Extract the (x, y) coordinate from the center of the cell holding the provided text.  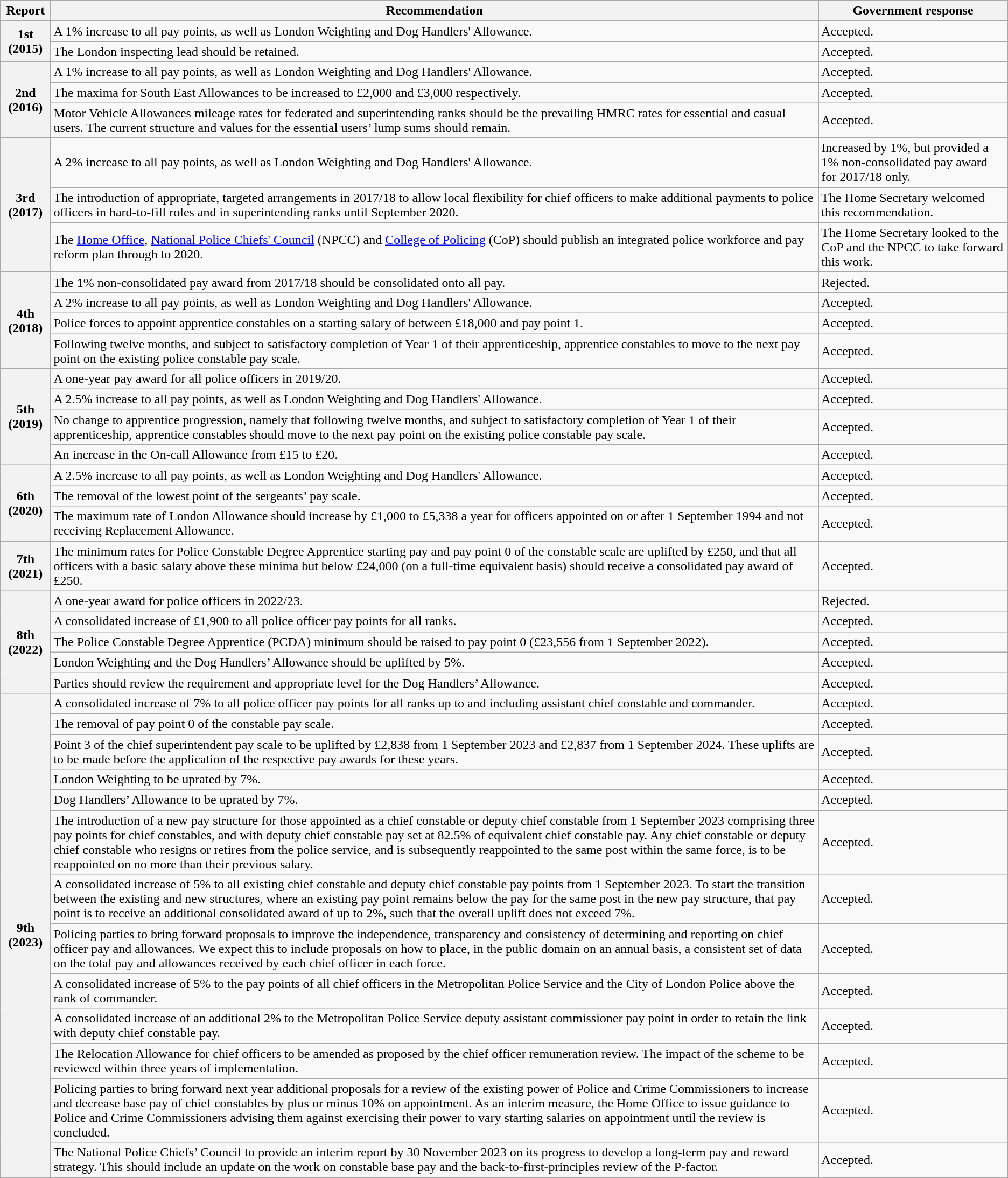
Dog Handlers’ Allowance to be uprated by 7%. (435, 800)
The London inspecting lead should be retained. (435, 52)
Report (26, 11)
The Home Secretary looked to the CoP and the NPCC to take forward this work. (913, 247)
Police forces to appoint apprentice constables on a starting salary of between £18,000 and pay point 1. (435, 323)
Government response (913, 11)
The removal of the lowest point of the sergeants’ pay scale. (435, 496)
The Home Secretary welcomed this recommendation. (913, 205)
A one-year award for police officers in 2022/23. (435, 601)
The maxima for South East Allowances to be increased to £2,000 and £3,000 respectively. (435, 93)
7th (2021) (26, 566)
A one-year pay award for all police officers in 2019/20. (435, 379)
9th (2023) (26, 935)
The 1% non-consolidated pay award from 2017/18 should be consolidated onto all pay. (435, 282)
The Police Constable Degree Apprentice (PCDA) minimum should be raised to pay point 0 (£23,556 from 1 September 2022). (435, 642)
Parties should review the requirement and appropriate level for the Dog Handlers’ Allowance. (435, 683)
6th (2020) (26, 503)
London Weighting and the Dog Handlers’ Allowance should be uplifted by 5%. (435, 662)
A consolidated increase of £1,900 to all police officer pay points for all ranks. (435, 621)
An increase in the On-call Allowance from £15 to £20. (435, 455)
5th (2019) (26, 417)
3rd (2017) (26, 205)
A consolidated increase of 7% to all police officer pay points for all ranks up to and including assistant chief constable and commander. (435, 703)
Recommendation (435, 11)
4th (2018) (26, 320)
Increased by 1%, but provided a 1% non-consolidated pay award for 2017/18 only. (913, 163)
2nd (2016) (26, 100)
London Weighting to be uprated by 7%. (435, 780)
8th (2022) (26, 642)
The removal of pay point 0 of the constable pay scale. (435, 724)
1st (2015) (26, 41)
